Locate the cell with the specified text and output its (X, Y) center coordinate. 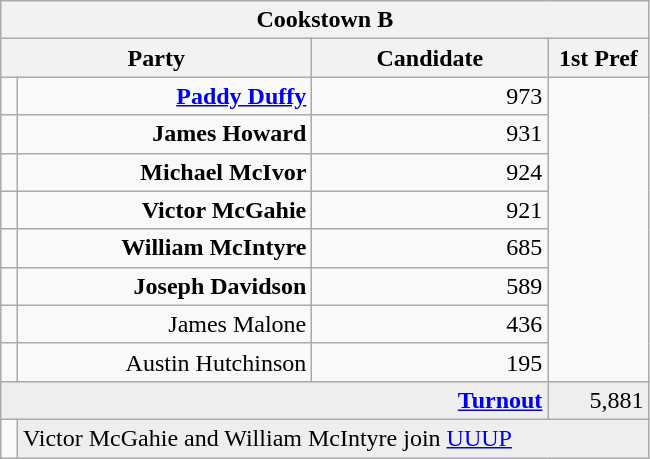
921 (430, 210)
436 (430, 324)
195 (430, 362)
973 (430, 96)
Paddy Duffy (164, 96)
Austin Hutchinson (164, 362)
1st Pref (598, 58)
931 (430, 134)
James Howard (164, 134)
5,881 (598, 400)
Turnout (274, 400)
Party (156, 58)
Michael McIvor (164, 172)
Joseph Davidson (164, 286)
Candidate (430, 58)
James Malone (164, 324)
589 (430, 286)
924 (430, 172)
Victor McGahie (164, 210)
Victor McGahie and William McIntyre join UUUP (333, 438)
Cookstown B (325, 20)
William McIntyre (164, 248)
685 (430, 248)
